Provide the [x, y] coordinate of the cell's center where the given text is located.  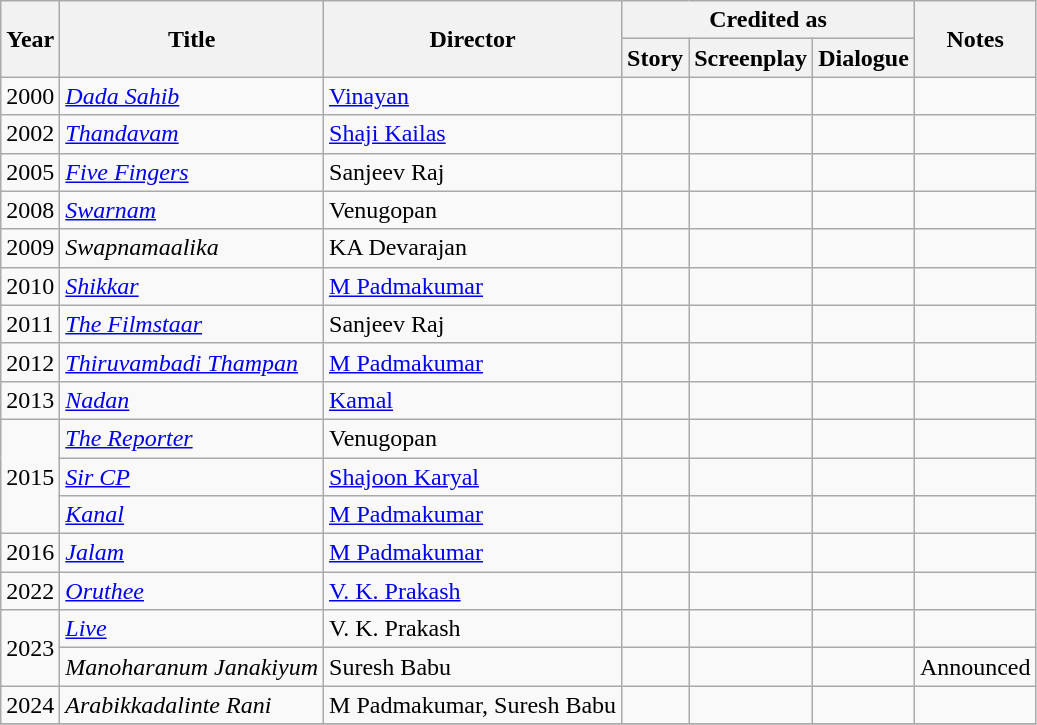
2002 [30, 134]
Oruthee [192, 591]
2016 [30, 553]
Announced [975, 667]
Thandavam [192, 134]
Notes [975, 39]
Manoharanum Janakiyum [192, 667]
Title [192, 39]
Director [473, 39]
KA Devarajan [473, 248]
2024 [30, 705]
M Padmakumar, Suresh Babu [473, 705]
Five Fingers [192, 172]
Year [30, 39]
2022 [30, 591]
2005 [30, 172]
2008 [30, 210]
Swapnamaalika [192, 248]
2011 [30, 324]
Jalam [192, 553]
Shikkar [192, 286]
2015 [30, 476]
Vinayan [473, 96]
Sir CP [192, 477]
The Filmstaar [192, 324]
Kamal [473, 400]
2010 [30, 286]
Thiruvambadi Thampan [192, 362]
Story [656, 58]
Live [192, 629]
2009 [30, 248]
Screenplay [751, 58]
Credited as [768, 20]
Swarnam [192, 210]
2023 [30, 648]
Shaji Kailas [473, 134]
Suresh Babu [473, 667]
Shajoon Karyal [473, 477]
2000 [30, 96]
2013 [30, 400]
Nadan [192, 400]
Dada Sahib [192, 96]
Kanal [192, 515]
Arabikkadalinte Rani [192, 705]
The Reporter [192, 438]
2012 [30, 362]
Dialogue [864, 58]
